Capture the cell that displays the provided text and extract its [x, y] central coordinate. 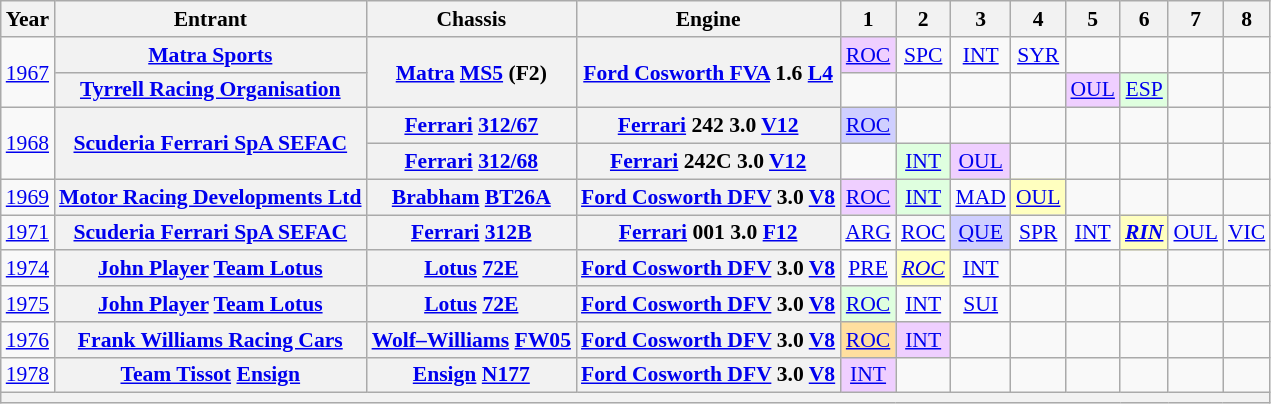
Ferrari 242C 3.0 V12 [708, 162]
1 [868, 19]
Ferrari 312/68 [472, 162]
1969 [28, 197]
SPR [1038, 233]
3 [980, 19]
SPC [924, 55]
1967 [28, 72]
Entrant [210, 19]
1968 [28, 144]
RIN [1144, 233]
Ferrari 001 3.0 F12 [708, 233]
Matra MS5 (F2) [472, 72]
Ferrari 242 3.0 V12 [708, 126]
VIC [1246, 233]
Ensign N177 [472, 375]
4 [1038, 19]
Chassis [472, 19]
SUI [980, 304]
Tyrrell Racing Organisation [210, 90]
Wolf–Williams FW05 [472, 340]
1978 [28, 375]
6 [1144, 19]
Team Tissot Ensign [210, 375]
Ford Cosworth FVA 1.6 L4 [708, 72]
2 [924, 19]
Ferrari 312B [472, 233]
MAD [980, 197]
ESP [1144, 90]
8 [1246, 19]
Motor Racing Developments Ltd [210, 197]
Year [28, 19]
5 [1092, 19]
PRE [868, 269]
1976 [28, 340]
Brabham BT26A [472, 197]
7 [1195, 19]
1974 [28, 269]
SYR [1038, 55]
1971 [28, 233]
Frank Williams Racing Cars [210, 340]
Ferrari 312/67 [472, 126]
1975 [28, 304]
ARG [868, 233]
QUE [980, 233]
Matra Sports [210, 55]
Engine [708, 19]
